Detect which cell encompasses the target text, then output its [X, Y] center coordinate. 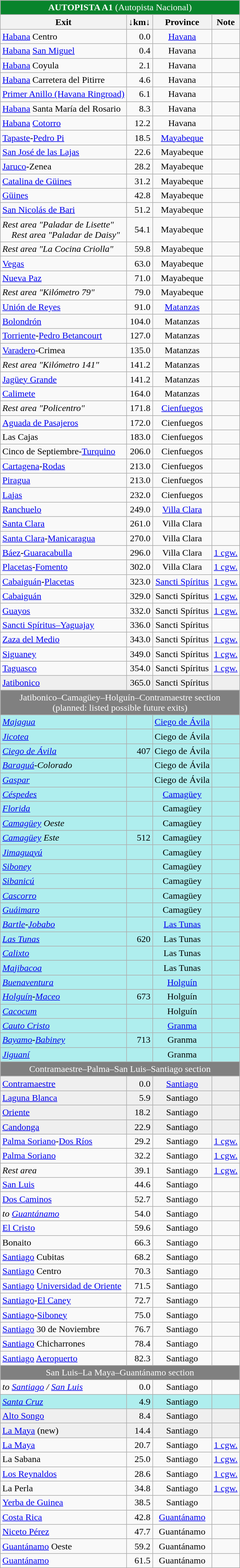
Baraguá-Colorado [64, 765]
171.8 [140, 408]
206.0 [140, 452]
127.0 [140, 336]
59.2 [140, 1546]
Habana Coyula [64, 65]
34.8 [140, 1488]
Guáimaro [64, 910]
Los Reynaldos [64, 1474]
Santiago 30 de Noviembre [64, 1329]
18.5 [140, 138]
354.0 [140, 669]
Cartagena-Rodas [64, 466]
172.0 [140, 423]
Florida [64, 809]
Lajas [64, 495]
336.0 [140, 625]
San José de las Lajas [64, 152]
78.4 [140, 1344]
Niceto Pérez [64, 1532]
San Nicolás de Bari [64, 210]
82.3 [140, 1358]
59.8 [140, 249]
Jiguaní [64, 1054]
38.5 [140, 1503]
52.7 [140, 1199]
349.0 [140, 654]
Habana Santa María del Rosario [64, 109]
59.6 [140, 1228]
2.1 [140, 65]
Cacocum [64, 1011]
Primer Anillo (Havana Ringroad) [64, 94]
Camagüey Oeste [64, 823]
Guantánamo Oeste [64, 1546]
66.3 [140, 1242]
Vegas [64, 264]
Jagüey Grande [64, 379]
Báez-Guaracabulla [64, 553]
72.7 [140, 1300]
Dos Caminos [64, 1199]
68.2 [140, 1257]
Céspedes [64, 794]
29.2 [140, 1141]
La Perla [64, 1488]
249.0 [140, 509]
to Guantánamo [64, 1214]
Gaspar [64, 780]
Cabaiguán [64, 596]
Santiago-Siboney [64, 1315]
San Luis–La Maya–Guantánamo section [120, 1373]
365.0 [140, 683]
70.3 [140, 1271]
Santa Clara-Manicaragua [64, 538]
47.7 [140, 1532]
8.4 [140, 1416]
22.9 [140, 1127]
5.9 [140, 1098]
Santiago Aeropuerto [64, 1358]
Jatibonico–Camagüey–Holguín–Contramaestre section(planned: listed possible future exits) [120, 703]
31.2 [140, 181]
Habana Centro [64, 36]
Torriente-Pedro Betancourt [64, 336]
Rest area "Kilómetro 141" [64, 365]
Contramaestre [64, 1083]
61.5 [140, 1560]
51.2 [140, 210]
Santiago Chicharrones [64, 1344]
270.0 [140, 538]
La Maya [64, 1445]
Bartle-Jobabo [64, 925]
673 [140, 997]
44.6 [140, 1185]
Cabaiguán-Placetas [64, 582]
La Maya (new) [64, 1430]
Santiago Cubitas [64, 1257]
54.1 [140, 229]
Sancti Spíritus–Yaguajay [64, 625]
Placetas-Fomento [64, 567]
Costa Rica [64, 1517]
6.1 [140, 94]
8.3 [140, 109]
39.1 [140, 1170]
75.0 [140, 1315]
Santiago-El Caney [64, 1300]
Siguaney [64, 654]
232.0 [140, 495]
Candonga [64, 1127]
329.0 [140, 596]
512 [140, 838]
323.0 [140, 582]
Jicotea [64, 737]
407 [140, 751]
296.0 [140, 553]
El Cristo [64, 1228]
Jimaguayú [64, 852]
4.9 [140, 1402]
164.0 [140, 394]
Bayamo-Babiney [64, 1040]
Bolondrón [64, 321]
Nueva Paz [64, 278]
0.4 [140, 51]
Piragua [64, 481]
Varadero-Crimea [64, 350]
Note [226, 22]
Santiago Centro [64, 1271]
Catalina de Güines [64, 181]
Holguín-Maceo [64, 997]
to Santiago / San Luis [64, 1387]
Sibanicú [64, 881]
4.6 [140, 80]
Majagua [64, 722]
Laguna Blanca [64, 1098]
Camagüey Este [64, 838]
28.2 [140, 166]
Palma Soriano [64, 1156]
135.0 [140, 350]
La Sabana [64, 1459]
Aguada de Pasajeros [64, 423]
28.6 [140, 1474]
Exit [64, 22]
302.0 [140, 567]
Santa Cruz [64, 1402]
Rest area "La Cocina Criolla" [64, 249]
104.0 [140, 321]
Cinco de Septiembre-Turquino [64, 452]
79.0 [140, 292]
Guayos [64, 610]
76.7 [140, 1329]
Calimete [64, 394]
Oriente [64, 1112]
14.4 [140, 1430]
Cascorro [64, 895]
Alto Songo [64, 1416]
Majibacoa [64, 968]
Santiago Universidad de Oriente [64, 1286]
Jaruco-Zenea [64, 166]
San Luis [64, 1185]
25.0 [140, 1459]
20.7 [140, 1445]
Habana San Miguel [64, 51]
343.0 [140, 639]
12.2 [140, 123]
Calixto [64, 953]
Unión de Reyes [64, 307]
261.0 [140, 524]
91.0 [140, 307]
Taguasco [64, 669]
Province [182, 22]
Ranchuelo [64, 509]
Siboney [64, 866]
↓km↓ [140, 22]
620 [140, 939]
Habana Carretera del Pitirre [64, 80]
Bonaito [64, 1242]
Rest area "Policentro" [64, 408]
18.2 [140, 1112]
Buenaventura [64, 982]
332.0 [140, 610]
63.0 [140, 264]
713 [140, 1040]
183.0 [140, 437]
Jatibonico [64, 683]
Rest area "Paladar de Lisette" Rest area "Paladar de Daisy" [64, 229]
Palma Soriano-Dos Ríos [64, 1141]
Zaza del Medio [64, 639]
Tapaste-Pedro Pi [64, 138]
32.2 [140, 1156]
Las Cajas [64, 437]
71.5 [140, 1286]
54.0 [140, 1214]
22.6 [140, 152]
Rest area [64, 1170]
Cauto Cristo [64, 1026]
Habana Cotorro [64, 123]
Yerba de Guinea [64, 1503]
Güines [64, 196]
AUTOPISTA A1 (Autopista Nacional) [120, 8]
Rest area "Kilómetro 79" [64, 292]
71.0 [140, 278]
Contramaestre–Palma–San Luis–Santiago section [120, 1069]
Santa Clara [64, 524]
